Locate the cell with the specified text and output its [x, y] center coordinate. 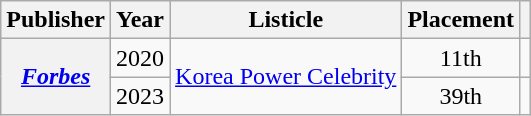
Korea Power Celebrity [286, 77]
Publisher [56, 20]
2020 [140, 58]
39th [461, 96]
Placement [461, 20]
Forbes [56, 77]
2023 [140, 96]
Year [140, 20]
Listicle [286, 20]
11th [461, 58]
